For the text-containing cell, return its midpoint in [x, y] coordinate format. 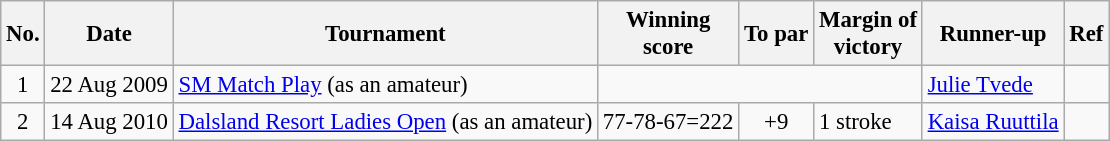
2 [23, 122]
Tournament [385, 34]
Julie Tvede [993, 85]
SM Match Play (as an amateur) [385, 85]
Kaisa Ruuttila [993, 122]
1 [23, 85]
+9 [776, 122]
77-78-67=222 [668, 122]
No. [23, 34]
Runner-up [993, 34]
Dalsland Resort Ladies Open (as an amateur) [385, 122]
14 Aug 2010 [109, 122]
Margin ofvictory [868, 34]
Date [109, 34]
Ref [1086, 34]
1 stroke [868, 122]
To par [776, 34]
Winningscore [668, 34]
22 Aug 2009 [109, 85]
